Find where the given text appears and provide that cell's center as (x, y) coordinate. 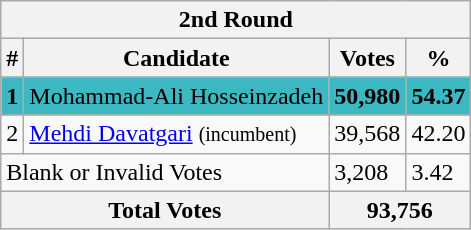
54.37 (438, 96)
Total Votes (165, 210)
Mohammad-Ali Hosseinzadeh (176, 96)
93,756 (400, 210)
1 (12, 96)
50,980 (368, 96)
Mehdi Davatgari (incumbent) (176, 134)
Votes (368, 58)
42.20 (438, 134)
Candidate (176, 58)
2nd Round (236, 20)
2 (12, 134)
Blank or Invalid Votes (165, 172)
# (12, 58)
3,208 (368, 172)
% (438, 58)
39,568 (368, 134)
3.42 (438, 172)
